Search for the cell housing the specified text and yield its [x, y] center coordinate. 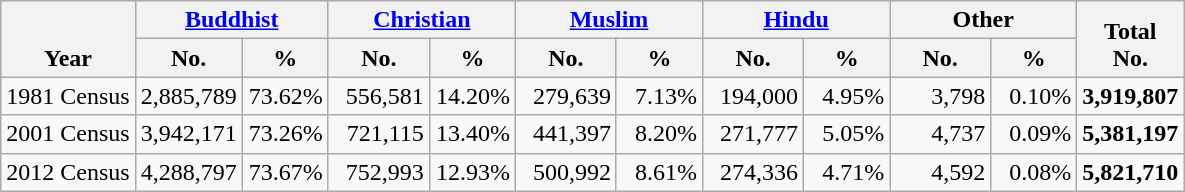
4.95% [847, 96]
752,993 [378, 172]
4.71% [847, 172]
73.26% [285, 134]
Muslim [608, 20]
3,942,171 [188, 134]
721,115 [378, 134]
194,000 [754, 96]
Buddhist [232, 20]
Christian [422, 20]
8.20% [659, 134]
Hindu [796, 20]
2001 Census [68, 134]
73.67% [285, 172]
441,397 [566, 134]
4,288,797 [188, 172]
3,798 [940, 96]
Year [68, 39]
3,919,807 [1130, 96]
TotalNo. [1130, 39]
271,777 [754, 134]
5,381,197 [1130, 134]
1981 Census [68, 96]
2,885,789 [188, 96]
12.93% [472, 172]
2012 Census [68, 172]
279,639 [566, 96]
14.20% [472, 96]
0.09% [1034, 134]
Other [984, 20]
5,821,710 [1130, 172]
8.61% [659, 172]
4,737 [940, 134]
500,992 [566, 172]
4,592 [940, 172]
0.08% [1034, 172]
556,581 [378, 96]
0.10% [1034, 96]
73.62% [285, 96]
13.40% [472, 134]
5.05% [847, 134]
274,336 [754, 172]
7.13% [659, 96]
